Return the (X, Y) coordinate for the center point of the cell that contains the specified text.  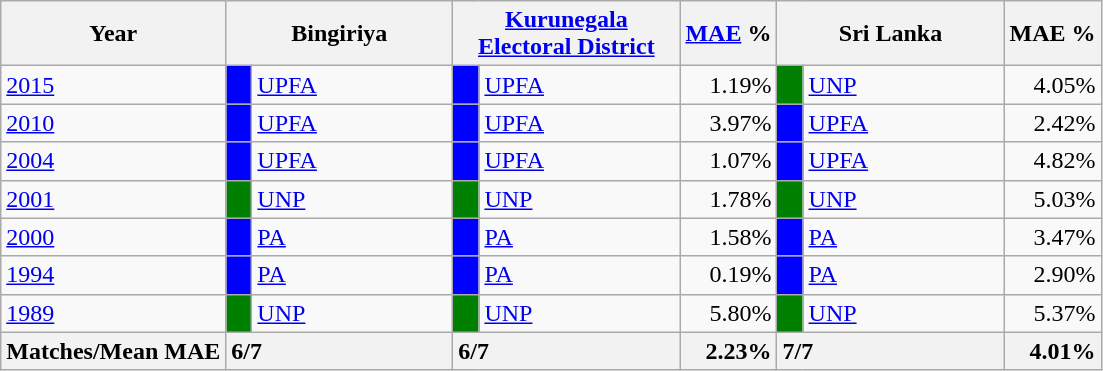
Bingiriya (340, 34)
4.82% (1052, 161)
5.37% (1052, 313)
1.58% (728, 237)
5.03% (1052, 199)
0.19% (728, 275)
Sri Lanka (890, 34)
2004 (114, 161)
2.23% (728, 351)
1.78% (728, 199)
2000 (114, 237)
1.19% (728, 85)
5.80% (728, 313)
Year (114, 34)
Matches/Mean MAE (114, 351)
4.05% (1052, 85)
2015 (114, 85)
1.07% (728, 161)
3.47% (1052, 237)
7/7 (890, 351)
Kurunegala Electoral District (566, 34)
4.01% (1052, 351)
2.90% (1052, 275)
2001 (114, 199)
1994 (114, 275)
1989 (114, 313)
2.42% (1052, 123)
2010 (114, 123)
3.97% (728, 123)
